Detect which cell encompasses the target text, then output its (x, y) center coordinate. 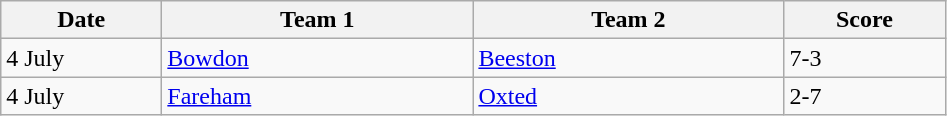
Date (82, 20)
Score (864, 20)
Oxted (628, 96)
2-7 (864, 96)
Bowdon (318, 58)
Team 2 (628, 20)
Team 1 (318, 20)
Beeston (628, 58)
7-3 (864, 58)
Fareham (318, 96)
